From the cell containing the given text, extract its center point as [X, Y] coordinate. 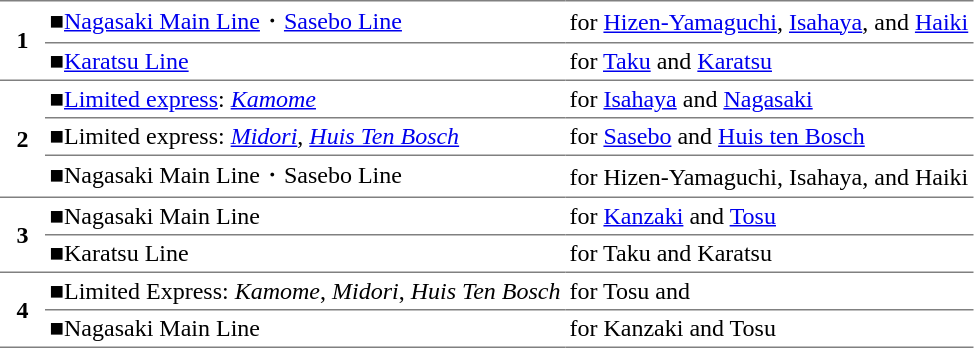
■Limited express: Kamome [305, 99]
■Limited express: Midori, Huis Ten Bosch [305, 137]
for Isahaya and Nagasaki [769, 99]
1 [22, 41]
for Sasebo and Huis ten Bosch [769, 137]
4 [22, 310]
■Limited Express: Kamome, Midori, Huis Ten Bosch [305, 291]
3 [22, 234]
for Tosu and [769, 291]
2 [22, 138]
